Capture the cell that displays the provided text and extract its [X, Y] central coordinate. 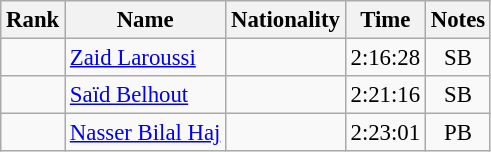
Name [146, 20]
Notes [458, 20]
Nationality [286, 20]
PB [458, 133]
Time [385, 20]
Rank [33, 20]
Saïd Belhout [146, 95]
2:16:28 [385, 58]
Nasser Bilal Haj [146, 133]
Zaid Laroussi [146, 58]
2:23:01 [385, 133]
2:21:16 [385, 95]
